Locate the cell with the specified text and output its [x, y] center coordinate. 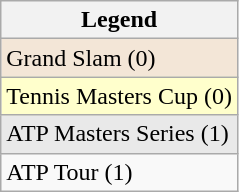
ATP Masters Series (1) [120, 134]
Tennis Masters Cup (0) [120, 96]
ATP Tour (1) [120, 172]
Grand Slam (0) [120, 58]
Legend [120, 20]
